Identify which cell holds the provided text, then report its (X, Y) central coordinate. 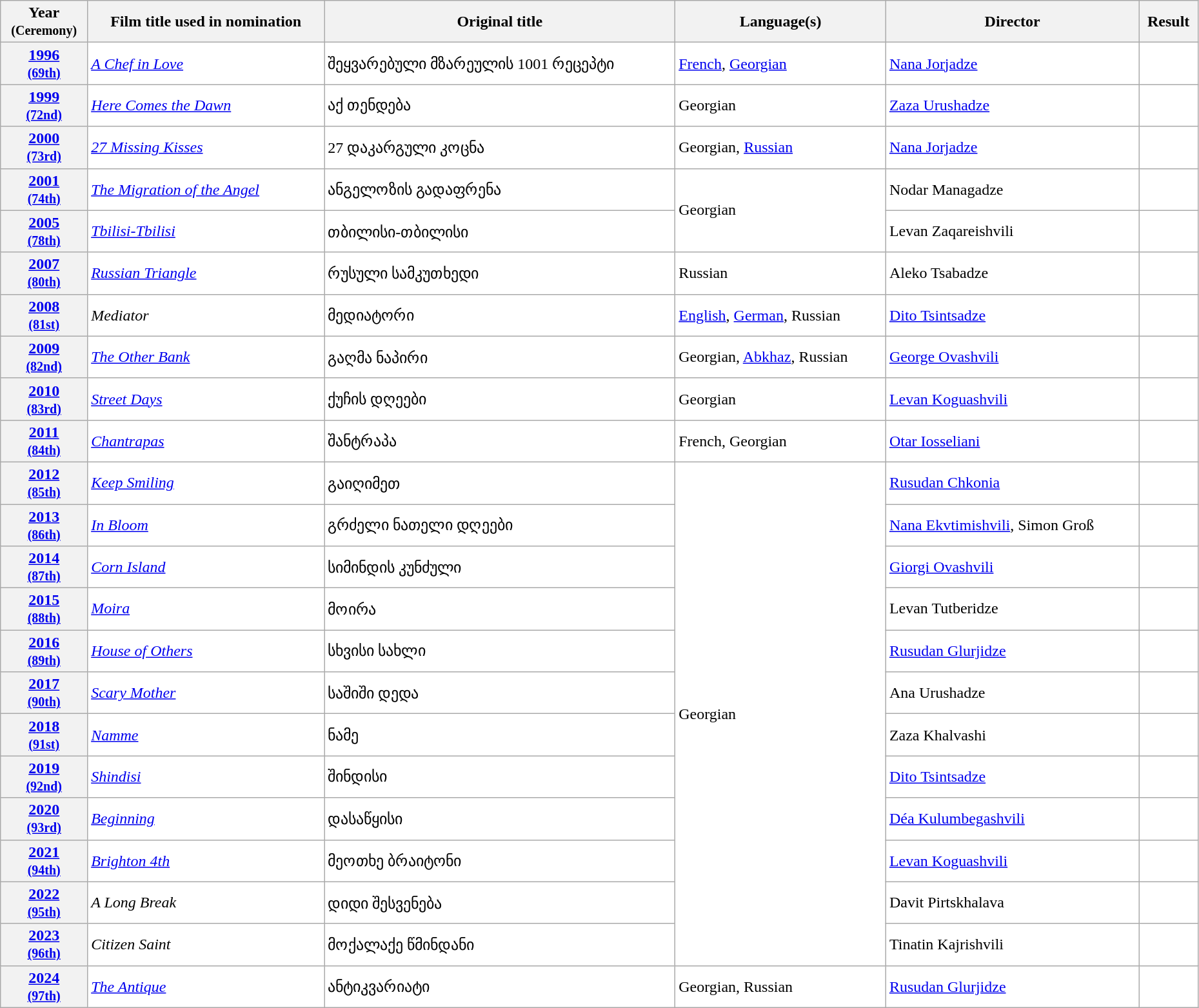
Zaza Urushadze (1013, 106)
The Migration of the Angel (206, 190)
გრძელი ნათელი დღეები (500, 525)
2010(83rd) (44, 399)
Director (1013, 22)
ანგელოზის გადაფრენა (500, 190)
Beginning (206, 819)
რუსული სამკუთხედი (500, 273)
შინდისი (500, 776)
27 დაკარგული კოცნა (500, 147)
2005(78th) (44, 231)
Result (1169, 22)
2013(86th) (44, 525)
Tinatin Kajrishvili (1013, 944)
Otar Iosseliani (1013, 441)
Davit Pirtskhalava (1013, 903)
27 Missing Kisses (206, 147)
Rusudan Chkonia (1013, 482)
თბილისი-თბილისი (500, 231)
1996(69th) (44, 63)
სხვისი სახლი (500, 651)
სიმინდის კუნძული (500, 568)
Levan Zaqareishvili (1013, 231)
Ana Urushadze (1013, 693)
2015(88th) (44, 609)
საშიში დედა (500, 693)
გაღმა ნაპირი (500, 357)
House of Others (206, 651)
Georgian, Abkhaz, Russian (780, 357)
ქუჩის დღეები (500, 399)
Film title used in nomination (206, 22)
Shindisi (206, 776)
2014(87th) (44, 568)
Mediator (206, 315)
Aleko Tsabadze (1013, 273)
Russian Triangle (206, 273)
2000(73rd) (44, 147)
მეოთხე ბრაიტონი (500, 860)
Namme (206, 735)
აქ თენდება (500, 106)
A Chef in Love (206, 63)
George Ovashvili (1013, 357)
2011(84th) (44, 441)
ანტიკვარიატი (500, 987)
2020(93rd) (44, 819)
The Antique (206, 987)
Moira (206, 609)
Zaza Khalvashi (1013, 735)
Déa Kulumbegashvili (1013, 819)
1999(72nd) (44, 106)
English, German, Russian (780, 315)
2008(81st) (44, 315)
მოირა (500, 609)
In Bloom (206, 525)
Here Comes the Dawn (206, 106)
Nodar Managadze (1013, 190)
ნამე (500, 735)
2021(94th) (44, 860)
Chantrapas (206, 441)
მოქალაქე წმინდანი (500, 944)
Russian (780, 273)
2012(85th) (44, 482)
Brighton 4th (206, 860)
2009(82nd) (44, 357)
Levan Tutberidze (1013, 609)
Tbilisi-Tbilisi (206, 231)
2016(89th) (44, 651)
დასაწყისი (500, 819)
Keep Smiling (206, 482)
2022(95th) (44, 903)
2024(97th) (44, 987)
Language(s) (780, 22)
მედიატორი (500, 315)
2018(91st) (44, 735)
Year(Ceremony) (44, 22)
2007(80th) (44, 273)
2023(96th) (44, 944)
2019(92nd) (44, 776)
Street Days (206, 399)
შეყვარებული მზარეულის 1001 რეცეპტი (500, 63)
Citizen Saint (206, 944)
2001(74th) (44, 190)
Giorgi Ovashvili (1013, 568)
დიდი შესვენება (500, 903)
შანტრაპა (500, 441)
Original title (500, 22)
2017(90th) (44, 693)
Corn Island (206, 568)
A Long Break (206, 903)
გაიღიმეთ (500, 482)
Nana Ekvtimishvili, Simon Groß (1013, 525)
The Other Bank (206, 357)
Scary Mother (206, 693)
